Locate the cell with the specified text and output its (X, Y) center coordinate. 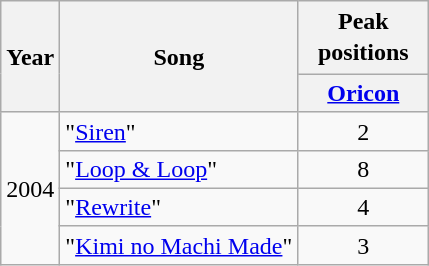
2 (364, 131)
Oricon (364, 93)
4 (364, 207)
"Kimi no Machi Made" (179, 245)
2004 (30, 188)
Peak positions (364, 38)
"Rewrite" (179, 207)
"Siren" (179, 131)
"Loop & Loop" (179, 169)
8 (364, 169)
3 (364, 245)
Song (179, 57)
Year (30, 57)
